From the cell containing the given text, extract its center point as (x, y) coordinate. 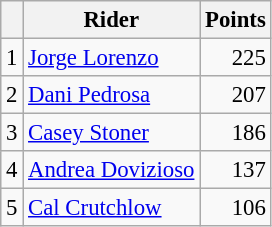
Rider (112, 20)
Dani Pedrosa (112, 95)
106 (236, 208)
1 (12, 58)
Cal Crutchlow (112, 208)
Casey Stoner (112, 133)
137 (236, 170)
Andrea Dovizioso (112, 170)
3 (12, 133)
Jorge Lorenzo (112, 58)
4 (12, 170)
5 (12, 208)
225 (236, 58)
186 (236, 133)
207 (236, 95)
2 (12, 95)
Points (236, 20)
